Provide the [x, y] coordinate of the cell's center where the given text is located.  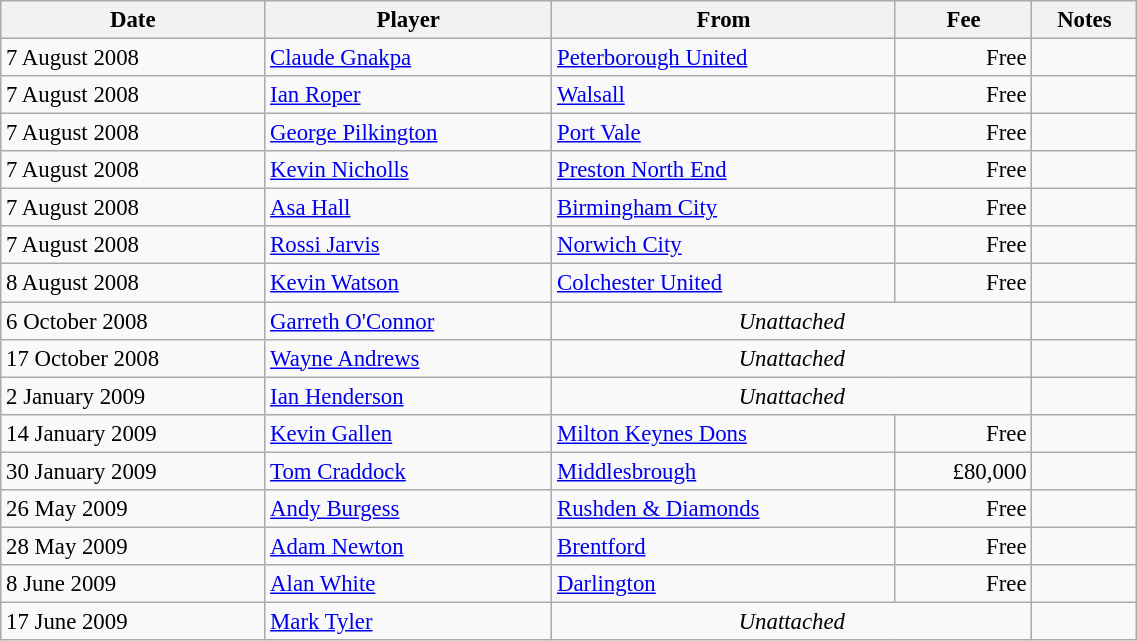
Notes [1084, 20]
Alan White [408, 584]
26 May 2009 [133, 509]
Kevin Gallen [408, 433]
Andy Burgess [408, 509]
Brentford [724, 546]
Date [133, 20]
Rossi Jarvis [408, 245]
8 August 2008 [133, 283]
Kevin Watson [408, 283]
Player [408, 20]
2 January 2009 [133, 396]
Kevin Nicholls [408, 170]
Darlington [724, 584]
Tom Craddock [408, 471]
Garreth O'Connor [408, 321]
Middlesbrough [724, 471]
17 June 2009 [133, 621]
From [724, 20]
Walsall [724, 95]
Mark Tyler [408, 621]
Peterborough United [724, 58]
6 October 2008 [133, 321]
Claude Gnakpa [408, 58]
£80,000 [963, 471]
Milton Keynes Dons [724, 433]
Wayne Andrews [408, 358]
Asa Hall [408, 208]
Fee [963, 20]
Birmingham City [724, 208]
George Pilkington [408, 133]
8 June 2009 [133, 584]
Ian Roper [408, 95]
Rushden & Diamonds [724, 509]
28 May 2009 [133, 546]
17 October 2008 [133, 358]
Norwich City [724, 245]
14 January 2009 [133, 433]
Ian Henderson [408, 396]
Preston North End [724, 170]
Port Vale [724, 133]
Colchester United [724, 283]
Adam Newton [408, 546]
30 January 2009 [133, 471]
